Return [X, Y] of the center of cell containing provided text 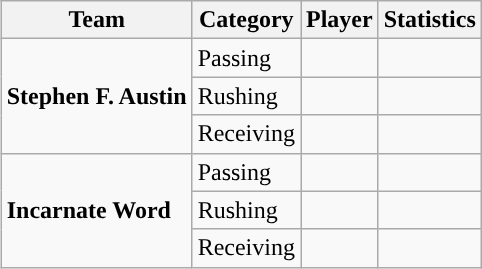
Category [246, 20]
Stephen F. Austin [96, 96]
Incarnate Word [96, 210]
Team [96, 20]
Statistics [430, 20]
Player [339, 20]
